Scan for the cell matching the given text and deliver its [x, y] coordinate at center. 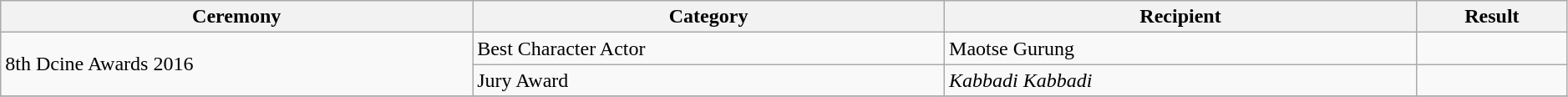
Category [708, 17]
Best Character Actor [708, 48]
8th Dcine Awards 2016 [237, 64]
Result [1492, 17]
Recipient [1181, 17]
Jury Award [708, 80]
Kabbadi Kabbadi [1181, 80]
Maotse Gurung [1181, 48]
Ceremony [237, 17]
